For the text-containing cell, return its midpoint in (X, Y) coordinate format. 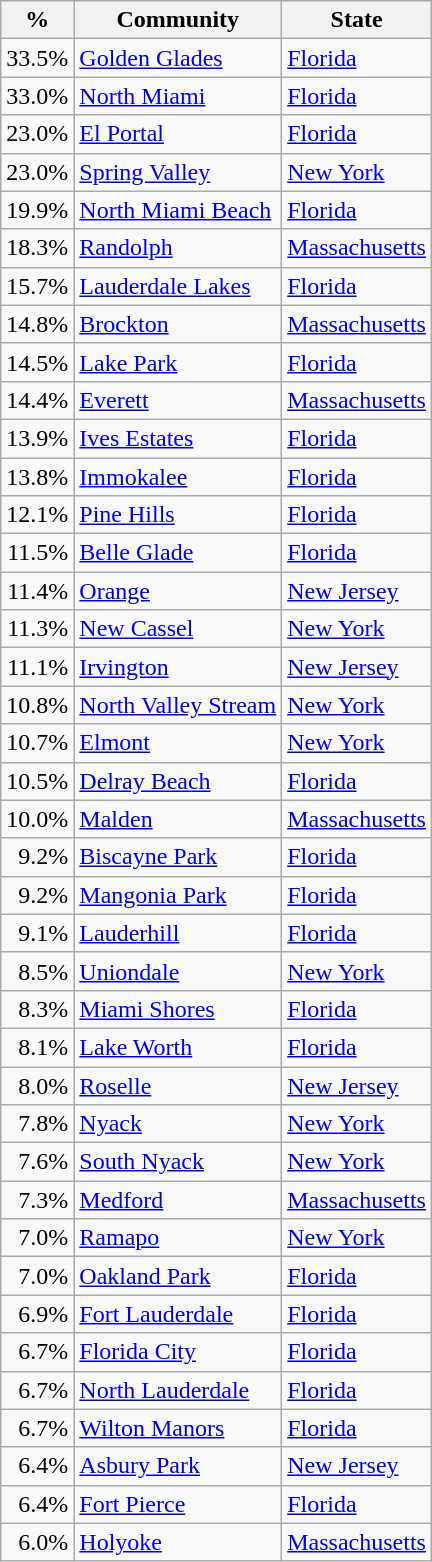
Belle Glade (178, 553)
Mangonia Park (178, 895)
11.5% (38, 553)
Golden Glades (178, 58)
Florida City (178, 1352)
11.1% (38, 667)
Delray Beach (178, 781)
Asbury Park (178, 1466)
12.1% (38, 515)
New Cassel (178, 629)
Orange (178, 591)
Medford (178, 1200)
Uniondale (178, 971)
North Lauderdale (178, 1390)
Immokalee (178, 477)
Elmont (178, 743)
11.3% (38, 629)
North Valley Stream (178, 705)
Oakland Park (178, 1276)
18.3% (38, 248)
North Miami (178, 96)
Lauderhill (178, 933)
North Miami Beach (178, 210)
Pine Hills (178, 515)
Ives Estates (178, 438)
Lake Park (178, 362)
Fort Pierce (178, 1504)
8.0% (38, 1085)
Roselle (178, 1085)
Ramapo (178, 1238)
11.4% (38, 591)
15.7% (38, 286)
33.0% (38, 96)
33.5% (38, 58)
State (357, 20)
Fort Lauderdale (178, 1314)
Miami Shores (178, 1009)
El Portal (178, 134)
7.8% (38, 1124)
8.1% (38, 1047)
Lauderdale Lakes (178, 286)
South Nyack (178, 1162)
Brockton (178, 324)
19.9% (38, 210)
10.7% (38, 743)
Malden (178, 819)
Nyack (178, 1124)
7.3% (38, 1200)
9.1% (38, 933)
14.8% (38, 324)
Lake Worth (178, 1047)
Everett (178, 400)
13.8% (38, 477)
7.6% (38, 1162)
Randolph (178, 248)
13.9% (38, 438)
14.5% (38, 362)
Biscayne Park (178, 857)
Wilton Manors (178, 1428)
10.5% (38, 781)
Spring Valley (178, 172)
% (38, 20)
Community (178, 20)
Holyoke (178, 1542)
14.4% (38, 400)
6.0% (38, 1542)
10.0% (38, 819)
Irvington (178, 667)
8.5% (38, 971)
6.9% (38, 1314)
10.8% (38, 705)
8.3% (38, 1009)
